Locate the cell with the specified text and output its [X, Y] center coordinate. 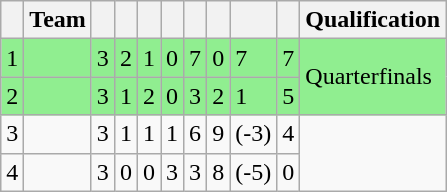
5 [288, 96]
(-5) [254, 172]
Team [58, 20]
9 [218, 134]
6 [196, 134]
Quarterfinals [373, 77]
(-3) [254, 134]
Qualification [373, 20]
8 [218, 172]
